Output the (X, Y) coordinate of the center of the cell containing the given text.  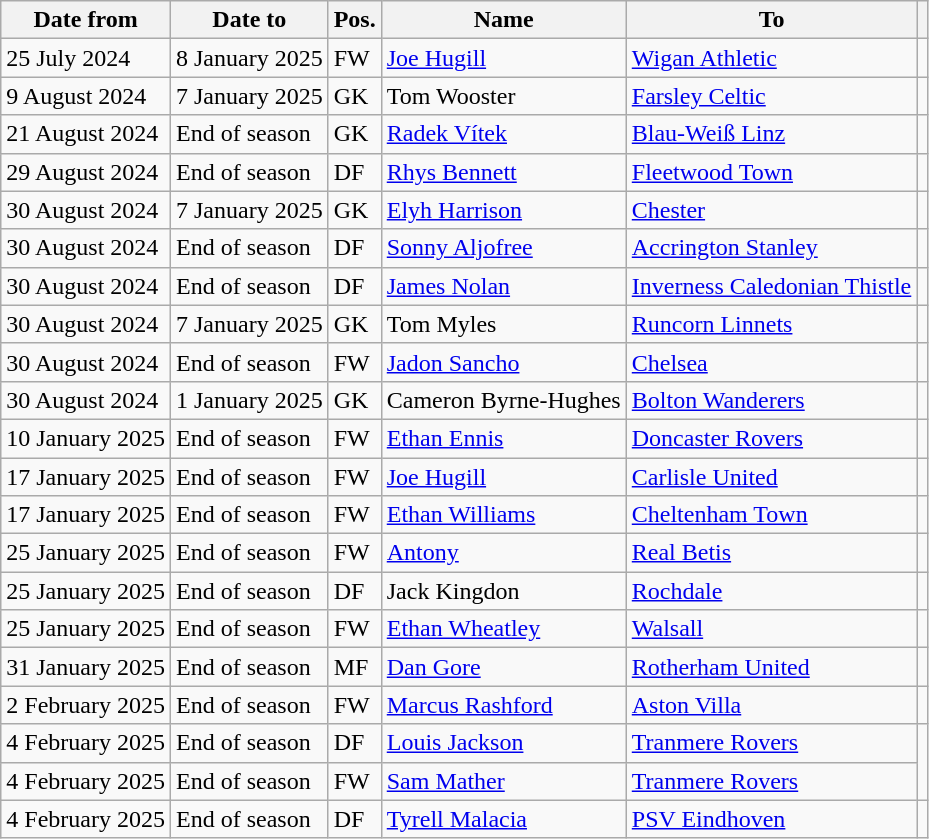
MF (354, 667)
29 August 2024 (86, 172)
James Nolan (504, 286)
Aston Villa (772, 705)
Tom Myles (504, 324)
Accrington Stanley (772, 248)
Date to (249, 20)
Ethan Ennis (504, 438)
1 January 2025 (249, 400)
25 July 2024 (86, 58)
Elyh Harrison (504, 210)
Cheltenham Town (772, 515)
Wigan Athletic (772, 58)
Tom Wooster (504, 96)
Rotherham United (772, 667)
Marcus Rashford (504, 705)
Inverness Caledonian Thistle (772, 286)
Doncaster Rovers (772, 438)
9 August 2024 (86, 96)
10 January 2025 (86, 438)
Cameron Byrne-Hughes (504, 400)
Name (504, 20)
Real Betis (772, 553)
Radek Vítek (504, 134)
Runcorn Linnets (772, 324)
31 January 2025 (86, 667)
Fleetwood Town (772, 172)
Ethan Williams (504, 515)
To (772, 20)
2 February 2025 (86, 705)
8 January 2025 (249, 58)
PSV Eindhoven (772, 819)
Tyrell Malacia (504, 819)
Farsley Celtic (772, 96)
Sonny Aljofree (504, 248)
Rochdale (772, 591)
Walsall (772, 629)
Chester (772, 210)
Jadon Sancho (504, 362)
Date from (86, 20)
Louis Jackson (504, 743)
21 August 2024 (86, 134)
Carlisle United (772, 477)
Ethan Wheatley (504, 629)
Chelsea (772, 362)
Rhys Bennett (504, 172)
Blau-Weiß Linz (772, 134)
Pos. (354, 20)
Sam Mather (504, 781)
Antony (504, 553)
Dan Gore (504, 667)
Bolton Wanderers (772, 400)
Jack Kingdon (504, 591)
